Return [x, y] of the center of cell containing provided text 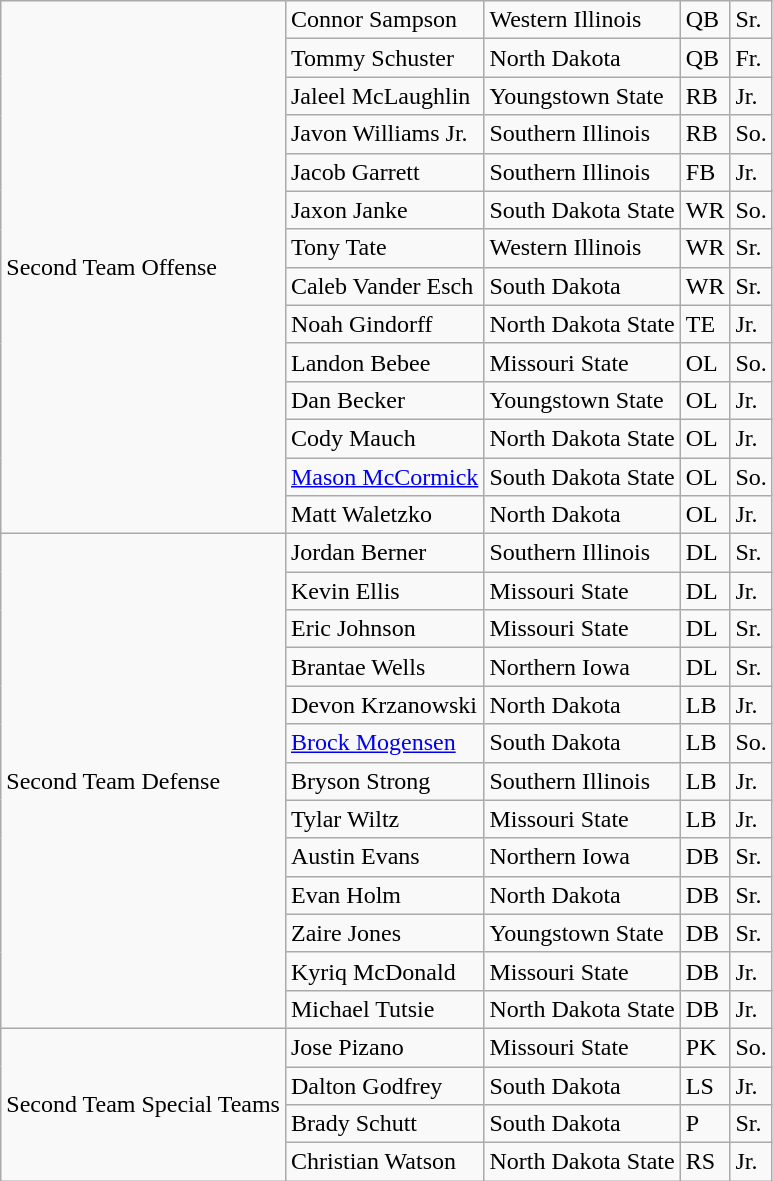
Mason McCormick [384, 477]
Austin Evans [384, 857]
Tommy Schuster [384, 58]
Jose Pizano [384, 1047]
Dalton Godfrey [384, 1085]
TE [705, 324]
Landon Bebee [384, 362]
Dan Becker [384, 400]
Devon Krzanowski [384, 705]
Tony Tate [384, 248]
Jaxon Janke [384, 210]
PK [705, 1047]
FB [705, 172]
Zaire Jones [384, 933]
Kyriq McDonald [384, 971]
Kevin Ellis [384, 591]
Caleb Vander Esch [384, 286]
Javon Williams Jr. [384, 134]
Noah Gindorff [384, 324]
Jordan Berner [384, 553]
Tylar Wiltz [384, 819]
Brock Mogensen [384, 743]
Christian Watson [384, 1162]
Brady Schutt [384, 1124]
Connor Sampson [384, 20]
Second Team Special Teams [144, 1104]
Bryson Strong [384, 781]
Evan Holm [384, 895]
LS [705, 1085]
Eric Johnson [384, 629]
Second Team Offense [144, 268]
Matt Waletzko [384, 515]
Brantae Wells [384, 667]
Michael Tutsie [384, 1009]
P [705, 1124]
Cody Mauch [384, 438]
Jaleel McLaughlin [384, 96]
RS [705, 1162]
Fr. [751, 58]
Second Team Defense [144, 782]
Jacob Garrett [384, 172]
